Find where the given text appears and provide that cell's center as [X, Y] coordinate. 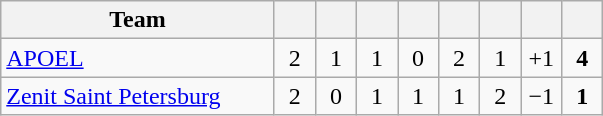
4 [582, 58]
Zenit Saint Petersburg [138, 96]
APOEL [138, 58]
−1 [542, 96]
Team [138, 20]
+1 [542, 58]
